Scan for the cell matching the given text and deliver its (x, y) coordinate at center. 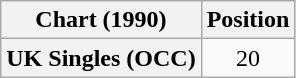
Position (248, 20)
Chart (1990) (101, 20)
20 (248, 58)
UK Singles (OCC) (101, 58)
